Return [X, Y] of the center of cell containing provided text 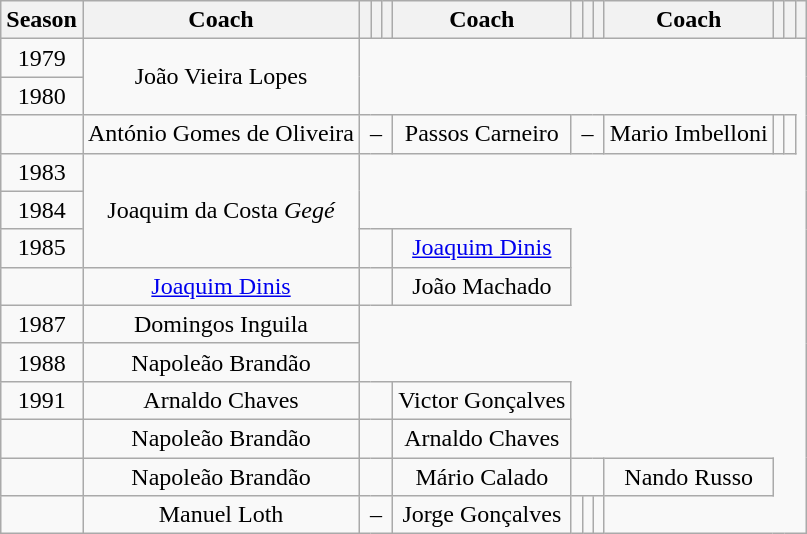
1991 [42, 400]
António Gomes de Oliveira [220, 134]
1987 [42, 324]
Passos Carneiro [482, 134]
João Vieira Lopes [220, 77]
Season [42, 20]
Joaquim da Costa Gegé [220, 210]
Nando Russo [688, 477]
1983 [42, 172]
1984 [42, 210]
Victor Gonçalves [482, 400]
Manuel Loth [220, 515]
Mário Calado [482, 477]
Domingos Inguila [220, 324]
Mario Imbelloni [688, 134]
1985 [42, 248]
1988 [42, 362]
Jorge Gonçalves [482, 515]
João Machado [482, 286]
1979 [42, 58]
1980 [42, 96]
